From the cell containing the given text, extract its center point as [x, y] coordinate. 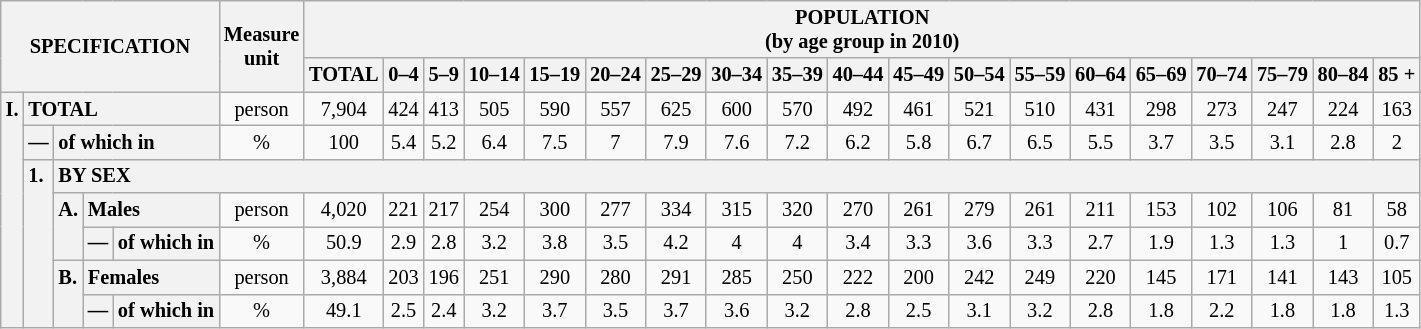
7.5 [554, 142]
251 [494, 277]
Measure unit [262, 46]
10–14 [494, 75]
15–19 [554, 75]
0–4 [403, 75]
557 [616, 109]
49.1 [344, 311]
285 [736, 277]
625 [676, 109]
2.9 [403, 243]
7.9 [676, 142]
7 [616, 142]
7,904 [344, 109]
320 [798, 210]
521 [980, 109]
224 [1344, 109]
211 [1100, 210]
106 [1282, 210]
35–39 [798, 75]
163 [1396, 109]
6.2 [858, 142]
50–54 [980, 75]
58 [1396, 210]
5.4 [403, 142]
I. [12, 210]
45–49 [918, 75]
6.5 [1040, 142]
570 [798, 109]
50.9 [344, 243]
30–34 [736, 75]
273 [1222, 109]
BY SEX [738, 176]
20–24 [616, 75]
221 [403, 210]
143 [1344, 277]
4,020 [344, 210]
B. [68, 294]
2 [1396, 142]
3,884 [344, 277]
222 [858, 277]
254 [494, 210]
81 [1344, 210]
250 [798, 277]
141 [1282, 277]
6.7 [980, 142]
80–84 [1344, 75]
200 [918, 277]
0.7 [1396, 243]
153 [1162, 210]
461 [918, 109]
85 + [1396, 75]
5.2 [444, 142]
6.4 [494, 142]
100 [344, 142]
242 [980, 277]
5.8 [918, 142]
203 [403, 277]
600 [736, 109]
A. [68, 226]
590 [554, 109]
5–9 [444, 75]
300 [554, 210]
Females [151, 277]
431 [1100, 109]
2.7 [1100, 243]
171 [1222, 277]
75–79 [1282, 75]
280 [616, 277]
279 [980, 210]
145 [1162, 277]
3.4 [858, 243]
217 [444, 210]
4.2 [676, 243]
334 [676, 210]
7.6 [736, 142]
60–64 [1100, 75]
40–44 [858, 75]
413 [444, 109]
510 [1040, 109]
220 [1100, 277]
298 [1162, 109]
270 [858, 210]
Males [151, 210]
290 [554, 277]
2.2 [1222, 311]
POPULATION (by age group in 2010) [862, 29]
196 [444, 277]
492 [858, 109]
291 [676, 277]
249 [1040, 277]
105 [1396, 277]
7.2 [798, 142]
2.4 [444, 311]
SPECIFICATION [110, 46]
277 [616, 210]
25–29 [676, 75]
1 [1344, 243]
505 [494, 109]
247 [1282, 109]
5.5 [1100, 142]
3.8 [554, 243]
424 [403, 109]
55–59 [1040, 75]
65–69 [1162, 75]
70–74 [1222, 75]
315 [736, 210]
102 [1222, 210]
1. [38, 243]
1.9 [1162, 243]
